Provide the (x, y) coordinate of the cell's center where the given text is located.  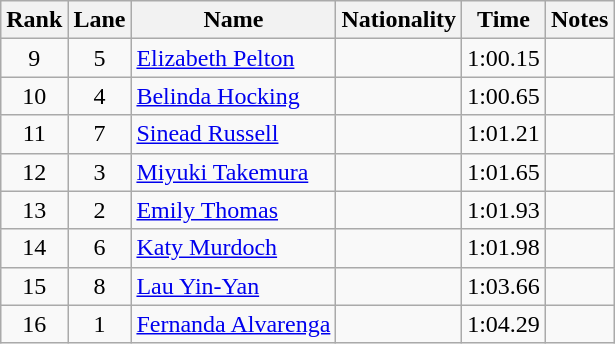
1:01.98 (504, 248)
8 (100, 286)
Nationality (399, 20)
Name (234, 20)
2 (100, 210)
16 (34, 324)
Fernanda Alvarenga (234, 324)
4 (100, 96)
6 (100, 248)
1:00.65 (504, 96)
Rank (34, 20)
1:04.29 (504, 324)
5 (100, 58)
1:03.66 (504, 286)
3 (100, 172)
7 (100, 134)
1:01.65 (504, 172)
Emily Thomas (234, 210)
13 (34, 210)
Elizabeth Pelton (234, 58)
Belinda Hocking (234, 96)
12 (34, 172)
Time (504, 20)
15 (34, 286)
Miyuki Takemura (234, 172)
9 (34, 58)
14 (34, 248)
1:01.21 (504, 134)
Lau Yin-Yan (234, 286)
1 (100, 324)
1:00.15 (504, 58)
1:01.93 (504, 210)
11 (34, 134)
Katy Murdoch (234, 248)
Notes (579, 20)
Sinead Russell (234, 134)
Lane (100, 20)
10 (34, 96)
